Scan for the cell matching the given text and deliver its [X, Y] coordinate at center. 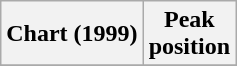
Chart (1999) [72, 34]
Peakposition [189, 34]
